Return the [x, y] coordinate for the center point of the cell that contains the specified text.  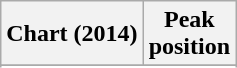
Chart (2014) [72, 34]
Peak position [189, 34]
